Return the (X, Y) coordinate for the center point of the cell that contains the specified text.  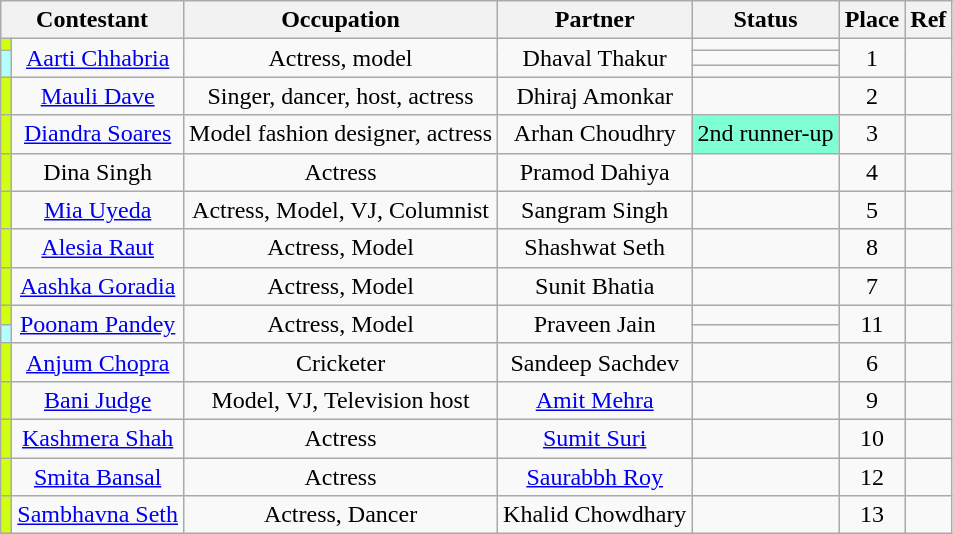
Actress, Model, VJ, Columnist (341, 210)
Status (766, 20)
7 (872, 286)
Dina Singh (98, 172)
Sumit Suri (595, 438)
Aashka Goradia (98, 286)
1 (872, 58)
Anjum Chopra (98, 362)
Sangram Singh (595, 210)
Saurabbh Roy (595, 477)
Kashmera Shah (98, 438)
4 (872, 172)
Model, VJ, Television host (341, 400)
Alesia Raut (98, 248)
Cricketer (341, 362)
Model fashion designer, actress (341, 134)
Praveen Jain (595, 324)
Diandra Soares (98, 134)
12 (872, 477)
10 (872, 438)
Contestant (92, 20)
8 (872, 248)
5 (872, 210)
Ref (928, 20)
Arhan Choudhry (595, 134)
Smita Bansal (98, 477)
Actress, model (341, 58)
Bani Judge (98, 400)
Singer, dancer, host, actress (341, 96)
Sandeep Sachdev (595, 362)
Dhaval Thakur (595, 58)
Sunit Bhatia (595, 286)
Sambhavna Seth (98, 515)
2 (872, 96)
6 (872, 362)
13 (872, 515)
Shashwat Seth (595, 248)
Mauli Dave (98, 96)
Pramod Dahiya (595, 172)
2nd runner-up (766, 134)
Khalid Chowdhary (595, 515)
11 (872, 324)
9 (872, 400)
3 (872, 134)
Actress, Dancer (341, 515)
Partner (595, 20)
Place (872, 20)
Amit Mehra (595, 400)
Mia Uyeda (98, 210)
Dhiraj Amonkar (595, 96)
Aarti Chhabria (98, 58)
Occupation (341, 20)
Poonam Pandey (98, 324)
